From the cell containing the given text, extract its center point as [x, y] coordinate. 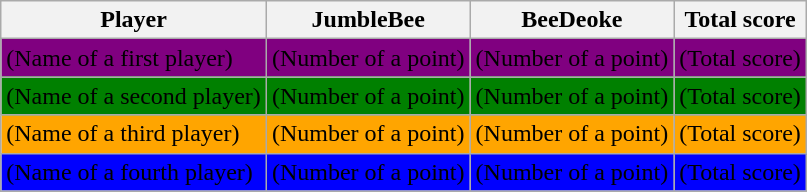
BeeDeoke [572, 20]
(Name of a second player) [134, 96]
JumbleBee [368, 20]
Player [134, 20]
(Name of a first player) [134, 58]
(Name of a fourth player) [134, 172]
Total score [740, 20]
(Name of a third player) [134, 134]
